Determine the (X, Y) coordinate at the center of the cell enclosing the given text.  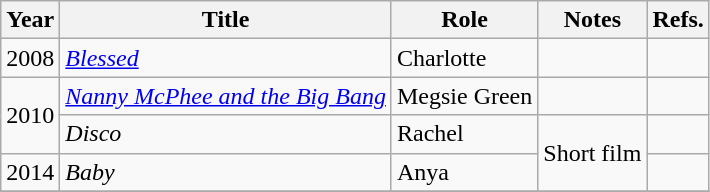
2010 (30, 115)
Role (464, 20)
Short film (592, 153)
Disco (226, 134)
Notes (592, 20)
Rachel (464, 134)
Blessed (226, 58)
Baby (226, 172)
Anya (464, 172)
2008 (30, 58)
Title (226, 20)
Refs. (678, 20)
Year (30, 20)
Charlotte (464, 58)
Megsie Green (464, 96)
2014 (30, 172)
Nanny McPhee and the Big Bang (226, 96)
